Output the (X, Y) coordinate of the center of the cell containing the given text.  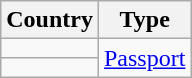
Country (50, 20)
Type (144, 20)
Passport (144, 58)
